From the cell containing the given text, extract its center point as [x, y] coordinate. 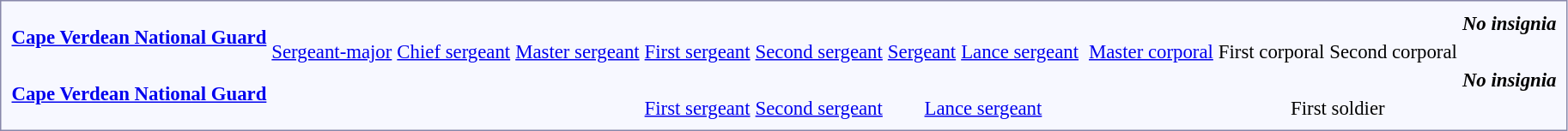
Sergeant-major [331, 51]
First soldier [1338, 108]
Master corporal [1151, 51]
Master sergeant [577, 51]
First corporal [1271, 51]
Second corporal [1394, 51]
Chief sergeant [453, 51]
Sergeant [921, 51]
